Extract the [x, y] coordinate from the center of the cell holding the provided text.  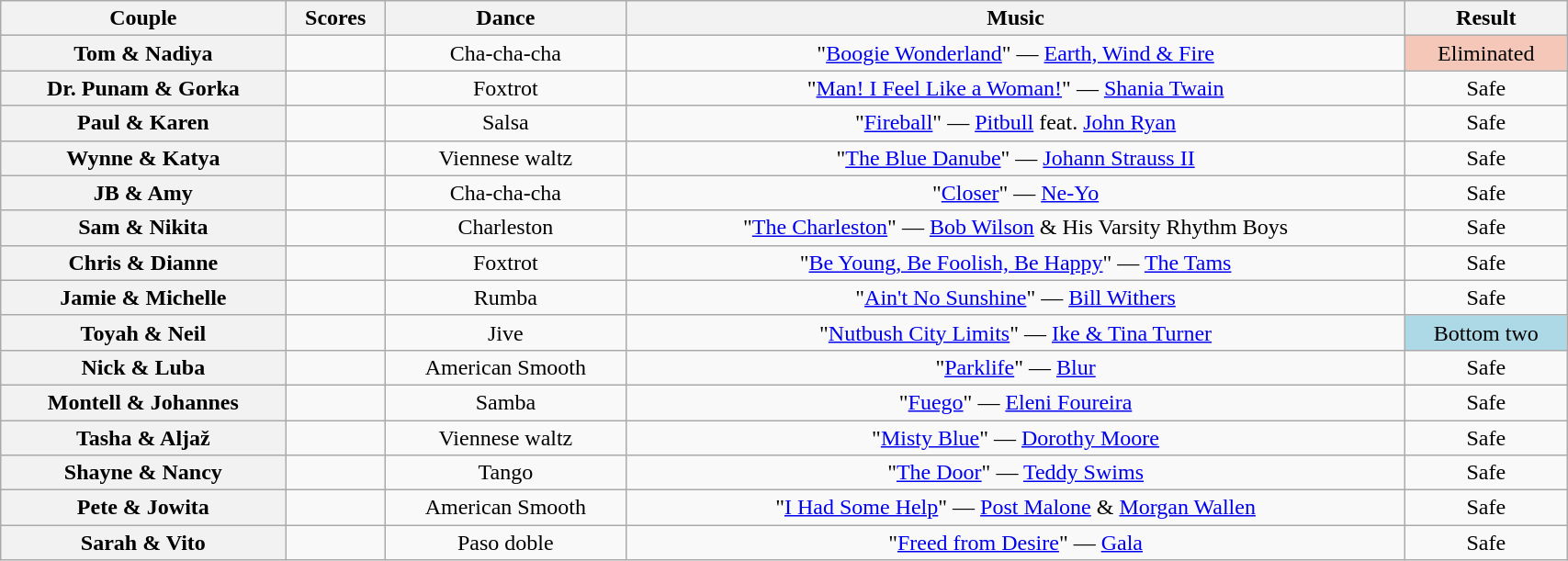
"Man! I Feel Like a Woman!" — Shania Twain [1016, 88]
Scores [336, 18]
Chris & Dianne [143, 263]
Dr. Punam & Gorka [143, 88]
JB & Amy [143, 193]
Tom & Nadiya [143, 53]
Sam & Nikita [143, 228]
"Freed from Desire" — Gala [1016, 543]
Sarah & Vito [143, 543]
Paso doble [505, 543]
Toyah & Neil [143, 332]
Couple [143, 18]
Shayne & Nancy [143, 473]
"Misty Blue" — Dorothy Moore [1016, 438]
Dance [505, 18]
"The Charleston" — Bob Wilson & His Varsity Rhythm Boys [1016, 228]
Tasha & Aljaž [143, 438]
"Parklife" — Blur [1016, 367]
Eliminated [1486, 53]
"I Had Some Help" — Post Malone & Morgan Wallen [1016, 508]
"The Blue Danube" — Johann Strauss II [1016, 158]
Rumba [505, 297]
"Closer" — Ne-Yo [1016, 193]
Wynne & Katya [143, 158]
"Fireball" — Pitbull feat. John Ryan [1016, 123]
"Nutbush City Limits" — Ike & Tina Turner [1016, 332]
Paul & Karen [143, 123]
Jamie & Michelle [143, 297]
Jive [505, 332]
Music [1016, 18]
Samba [505, 402]
Nick & Luba [143, 367]
Salsa [505, 123]
Montell & Johannes [143, 402]
"Ain't No Sunshine" — Bill Withers [1016, 297]
Tango [505, 473]
Result [1486, 18]
"Boogie Wonderland" — Earth, Wind & Fire [1016, 53]
"Fuego" — Eleni Foureira [1016, 402]
Pete & Jowita [143, 508]
Charleston [505, 228]
Bottom two [1486, 332]
"Be Young, Be Foolish, Be Happy" — The Tams [1016, 263]
"The Door" — Teddy Swims [1016, 473]
